Find where the given text appears and provide that cell's center as (x, y) coordinate. 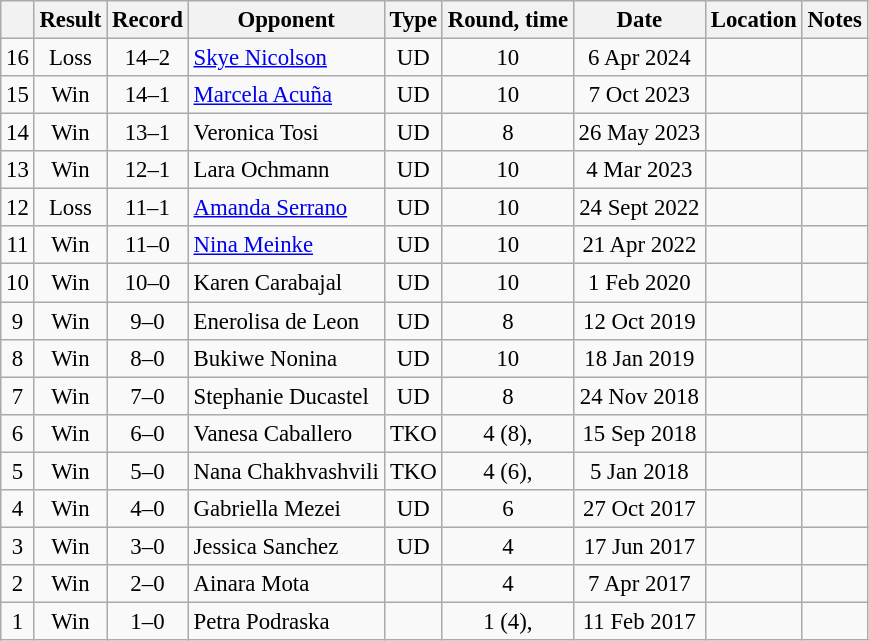
Petra Podraska (286, 621)
Bukiwe Nonina (286, 358)
24 Nov 2018 (639, 396)
12 Oct 2019 (639, 321)
Nana Chakhvashvili (286, 471)
Amanda Serrano (286, 208)
14 (18, 133)
14–2 (148, 58)
Marcela Acuña (286, 95)
5 Jan 2018 (639, 471)
6–0 (148, 433)
3 (18, 546)
12–1 (148, 170)
18 Jan 2019 (639, 358)
24 Sept 2022 (639, 208)
21 Apr 2022 (639, 245)
Jessica Sanchez (286, 546)
Enerolisa de Leon (286, 321)
Lara Ochmann (286, 170)
11 Feb 2017 (639, 621)
Vanesa Caballero (286, 433)
15 (18, 95)
Date (639, 20)
5–0 (148, 471)
27 Oct 2017 (639, 509)
13 (18, 170)
Type (413, 20)
1 Feb 2020 (639, 283)
Location (754, 20)
9 (18, 321)
4 Mar 2023 (639, 170)
7 Apr 2017 (639, 584)
1–0 (148, 621)
15 Sep 2018 (639, 433)
4 (8), (508, 433)
3–0 (148, 546)
Veronica Tosi (286, 133)
26 May 2023 (639, 133)
11–1 (148, 208)
Record (148, 20)
7 Oct 2023 (639, 95)
Stephanie Ducastel (286, 396)
13–1 (148, 133)
Round, time (508, 20)
14–1 (148, 95)
8–0 (148, 358)
Notes (834, 20)
6 Apr 2024 (639, 58)
2–0 (148, 584)
1 (18, 621)
1 (4), (508, 621)
16 (18, 58)
9–0 (148, 321)
5 (18, 471)
Opponent (286, 20)
4 (6), (508, 471)
Karen Carabajal (286, 283)
4–0 (148, 509)
11–0 (148, 245)
7 (18, 396)
11 (18, 245)
Skye Nicolson (286, 58)
Nina Meinke (286, 245)
12 (18, 208)
7–0 (148, 396)
Gabriella Mezei (286, 509)
10–0 (148, 283)
Result (70, 20)
Ainara Mota (286, 584)
17 Jun 2017 (639, 546)
2 (18, 584)
